Pinpoint the cell where the given text exists, returning its (x, y) midpoint coordinate. 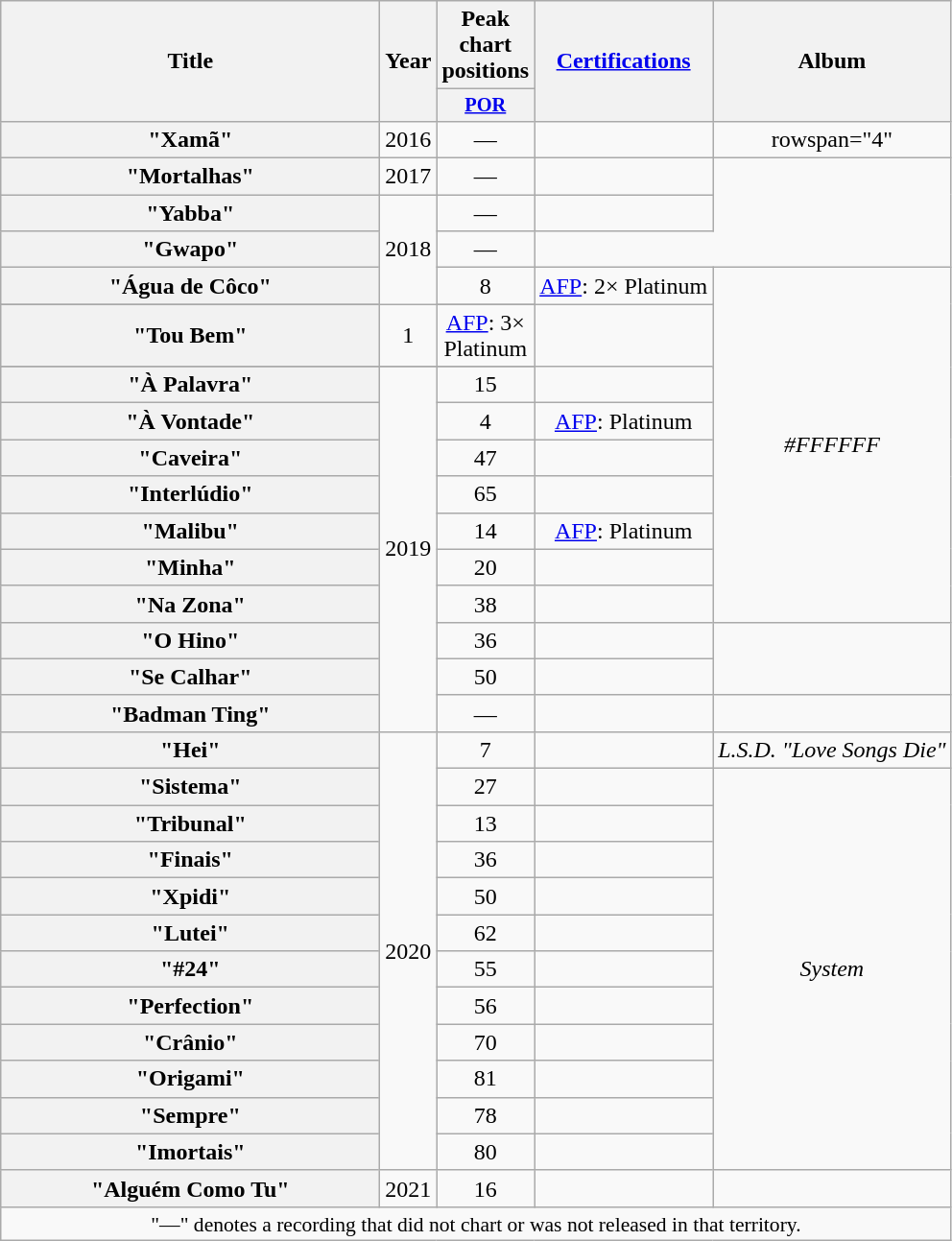
"Hei" (190, 750)
62 (486, 933)
2016 (409, 139)
"À Vontade" (190, 421)
"Crânio" (190, 1042)
"#24" (190, 969)
System (833, 969)
AFP: 3× Platinum (486, 336)
"Xpidi" (190, 896)
13 (486, 823)
#FFFFFF (833, 445)
47 (486, 458)
"Lutei" (190, 933)
"Malibu" (190, 531)
2017 (409, 177)
1 (409, 336)
38 (486, 604)
14 (486, 531)
"Água de Côco" (190, 286)
2019 (409, 549)
78 (486, 1115)
"À Palavra" (190, 385)
"Finais" (190, 860)
Title (190, 61)
"Se Calhar" (190, 677)
AFP: 2× Platinum (624, 286)
"Mortalhas" (190, 177)
20 (486, 567)
16 (486, 1188)
8 (486, 286)
15 (486, 385)
Album (833, 61)
"—" denotes a recording that did not chart or was not released in that territory. (476, 1224)
2018 (409, 250)
"Badman Ting" (190, 713)
"Tou Bem" (190, 336)
Year (409, 61)
POR (486, 106)
56 (486, 1006)
4 (486, 421)
55 (486, 969)
"Na Zona" (190, 604)
2020 (409, 950)
"Perfection" (190, 1006)
70 (486, 1042)
81 (486, 1079)
"Tribunal" (190, 823)
"Sistema" (190, 787)
"Interlúdio" (190, 494)
2021 (409, 1188)
"Origami" (190, 1079)
Certifications (624, 61)
L.S.D. "Love Songs Die" (833, 750)
27 (486, 787)
"Sempre" (190, 1115)
"Caveira" (190, 458)
"Imortais" (190, 1152)
7 (486, 750)
"Alguém Como Tu" (190, 1188)
"Yabba" (190, 213)
"O Hino" (190, 640)
Peak chart positions (486, 45)
"Gwapo" (190, 250)
80 (486, 1152)
"Minha" (190, 567)
65 (486, 494)
rowspan="4" (833, 139)
"Xamã" (190, 139)
